Return the (X, Y) coordinate for the center point of the cell that contains the specified text.  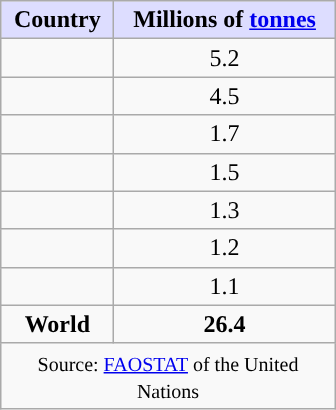
1.3 (224, 210)
1.5 (224, 172)
1.1 (224, 286)
5.2 (224, 58)
1.2 (224, 248)
Source: FAOSTAT of the United Nations (168, 376)
Millions of tonnes (224, 20)
Country (58, 20)
26.4 (224, 324)
World (58, 324)
4.5 (224, 96)
1.7 (224, 134)
